Return the [X, Y] coordinate for the center point of the cell that contains the specified text.  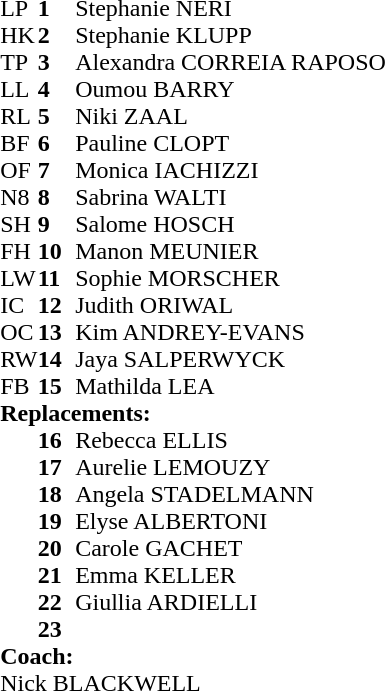
8 [57, 198]
20 [57, 548]
N8 [19, 198]
10 [57, 252]
SH [19, 224]
FH [19, 252]
RL [19, 116]
LL [19, 90]
11 [57, 278]
4 [57, 90]
7 [57, 170]
23 [57, 630]
LW [19, 278]
RW [19, 360]
9 [57, 224]
15 [57, 386]
14 [57, 360]
19 [57, 522]
12 [57, 306]
18 [57, 494]
OF [19, 170]
21 [57, 576]
5 [57, 116]
16 [57, 440]
FB [19, 386]
13 [57, 332]
IC [19, 306]
22 [57, 602]
6 [57, 144]
17 [57, 468]
3 [57, 62]
TP [19, 62]
OC [19, 332]
BF [19, 144]
2 [57, 36]
HK [19, 36]
